Return (X, Y) of the center of cell containing provided text 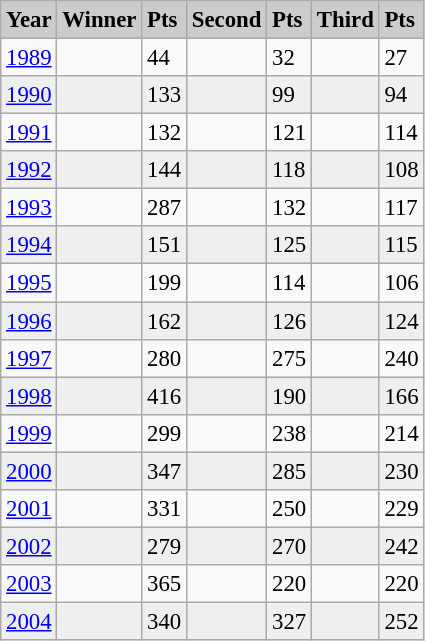
240 (402, 358)
285 (290, 471)
2002 (29, 546)
416 (164, 396)
299 (164, 433)
1999 (29, 433)
190 (290, 396)
125 (290, 245)
1991 (29, 133)
214 (402, 433)
1994 (29, 245)
1992 (29, 170)
242 (402, 546)
121 (290, 133)
252 (402, 621)
1995 (29, 283)
106 (402, 283)
Second (227, 20)
Year (29, 20)
2003 (29, 584)
287 (164, 208)
327 (290, 621)
1998 (29, 396)
162 (164, 321)
280 (164, 358)
27 (402, 58)
108 (402, 170)
94 (402, 95)
1993 (29, 208)
2000 (29, 471)
44 (164, 58)
238 (290, 433)
340 (164, 621)
Winner (100, 20)
1990 (29, 95)
279 (164, 546)
133 (164, 95)
1996 (29, 321)
229 (402, 509)
275 (290, 358)
144 (164, 170)
Third (346, 20)
124 (402, 321)
115 (402, 245)
250 (290, 509)
166 (402, 396)
126 (290, 321)
32 (290, 58)
270 (290, 546)
347 (164, 471)
365 (164, 584)
118 (290, 170)
1989 (29, 58)
117 (402, 208)
1997 (29, 358)
99 (290, 95)
199 (164, 283)
331 (164, 509)
2004 (29, 621)
2001 (29, 509)
230 (402, 471)
151 (164, 245)
